Locate the cell with the specified text and output its [X, Y] center coordinate. 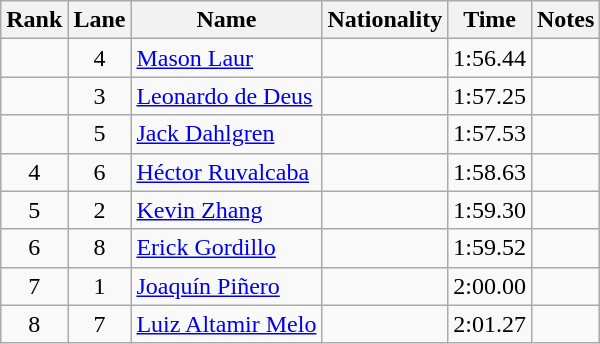
1:59.30 [490, 210]
Lane [100, 20]
Joaquín Piñero [226, 286]
1:56.44 [490, 58]
Time [490, 20]
1:57.53 [490, 134]
1:58.63 [490, 172]
Rank [34, 20]
2 [100, 210]
1:57.25 [490, 96]
1 [100, 286]
Jack Dahlgren [226, 134]
Héctor Ruvalcaba [226, 172]
Notes [565, 20]
Leonardo de Deus [226, 96]
Erick Gordillo [226, 248]
Nationality [385, 20]
Kevin Zhang [226, 210]
2:00.00 [490, 286]
1:59.52 [490, 248]
Name [226, 20]
2:01.27 [490, 324]
Mason Laur [226, 58]
3 [100, 96]
Luiz Altamir Melo [226, 324]
